Capture the cell that displays the provided text and extract its (X, Y) central coordinate. 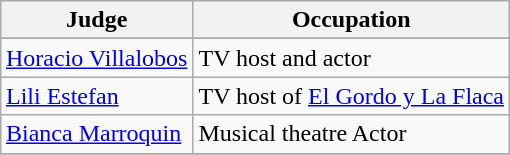
Musical theatre Actor (352, 134)
TV host and actor (352, 58)
Judge (96, 20)
Horacio Villalobos (96, 58)
Bianca Marroquin (96, 134)
Lili Estefan (96, 96)
TV host of El Gordo y La Flaca (352, 96)
Occupation (352, 20)
